Detect which cell encompasses the target text, then output its [X, Y] center coordinate. 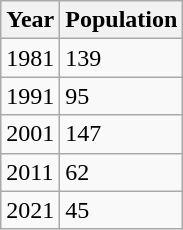
62 [122, 172]
2011 [30, 172]
Population [122, 20]
139 [122, 58]
1981 [30, 58]
95 [122, 96]
2001 [30, 134]
2021 [30, 210]
45 [122, 210]
1991 [30, 96]
Year [30, 20]
147 [122, 134]
